Output the [x, y] coordinate of the center of the cell containing the given text.  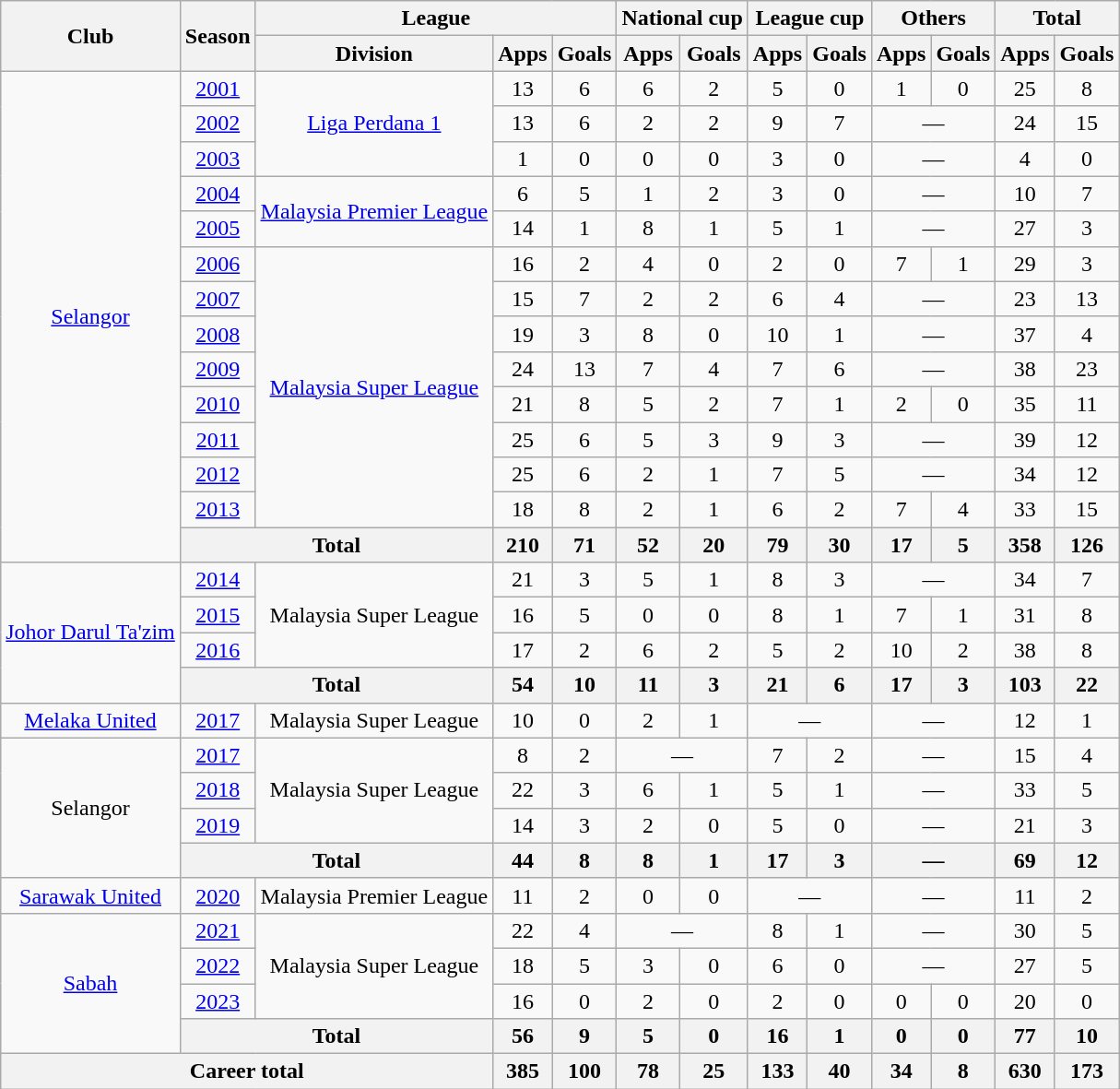
31 [1025, 615]
100 [584, 1071]
2012 [218, 475]
2004 [218, 194]
2022 [218, 965]
Career total [247, 1071]
69 [1025, 860]
2005 [218, 229]
2002 [218, 124]
385 [523, 1071]
Liga Perdana 1 [374, 124]
35 [1025, 404]
2018 [218, 790]
39 [1025, 440]
2011 [218, 440]
358 [1025, 545]
National cup [682, 18]
78 [648, 1071]
Sarawak United [90, 895]
2020 [218, 895]
2003 [218, 159]
2021 [218, 930]
44 [523, 860]
133 [777, 1071]
2007 [218, 299]
56 [523, 1036]
40 [840, 1071]
630 [1025, 1071]
77 [1025, 1036]
210 [523, 545]
103 [1025, 685]
Others [933, 18]
2006 [218, 264]
79 [777, 545]
2009 [218, 369]
Division [374, 53]
29 [1025, 264]
Club [90, 36]
2008 [218, 334]
2015 [218, 615]
37 [1025, 334]
2023 [218, 1000]
173 [1087, 1071]
League cup [809, 18]
2016 [218, 650]
2014 [218, 580]
Sabah [90, 983]
2010 [218, 404]
126 [1087, 545]
League [436, 18]
Season [218, 36]
54 [523, 685]
Melaka United [90, 720]
2001 [218, 89]
Johor Darul Ta'zim [90, 633]
52 [648, 545]
2013 [218, 510]
71 [584, 545]
2019 [218, 825]
19 [523, 334]
